Locate the cell with the specified text and output its (x, y) center coordinate. 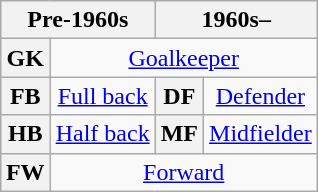
HB (25, 134)
DF (179, 96)
Forward (184, 172)
MF (179, 134)
Midfielder (261, 134)
FW (25, 172)
Defender (261, 96)
Pre-1960s (78, 20)
Full back (102, 96)
FB (25, 96)
Half back (102, 134)
1960s– (236, 20)
GK (25, 58)
Goalkeeper (184, 58)
